Determine the [X, Y] coordinate at the center of the cell enclosing the given text.  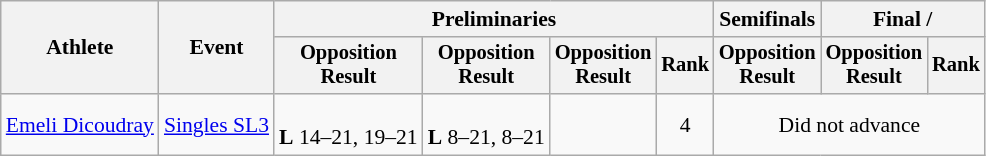
Semifinals [768, 19]
L 14–21, 19–21 [348, 124]
L 8–21, 8–21 [486, 124]
Singles SL3 [216, 124]
Event [216, 48]
4 [685, 124]
Final / [903, 19]
Did not advance [850, 124]
Emeli Dicoudray [80, 124]
Preliminaries [494, 19]
Athlete [80, 48]
